Output the (X, Y) coordinate of the center of the cell containing the given text.  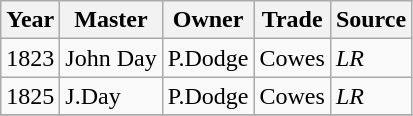
J.Day (111, 96)
Trade (292, 20)
1825 (30, 96)
John Day (111, 58)
Year (30, 20)
Source (370, 20)
Owner (208, 20)
Master (111, 20)
1823 (30, 58)
